Locate the cell with the specified text and output its [x, y] center coordinate. 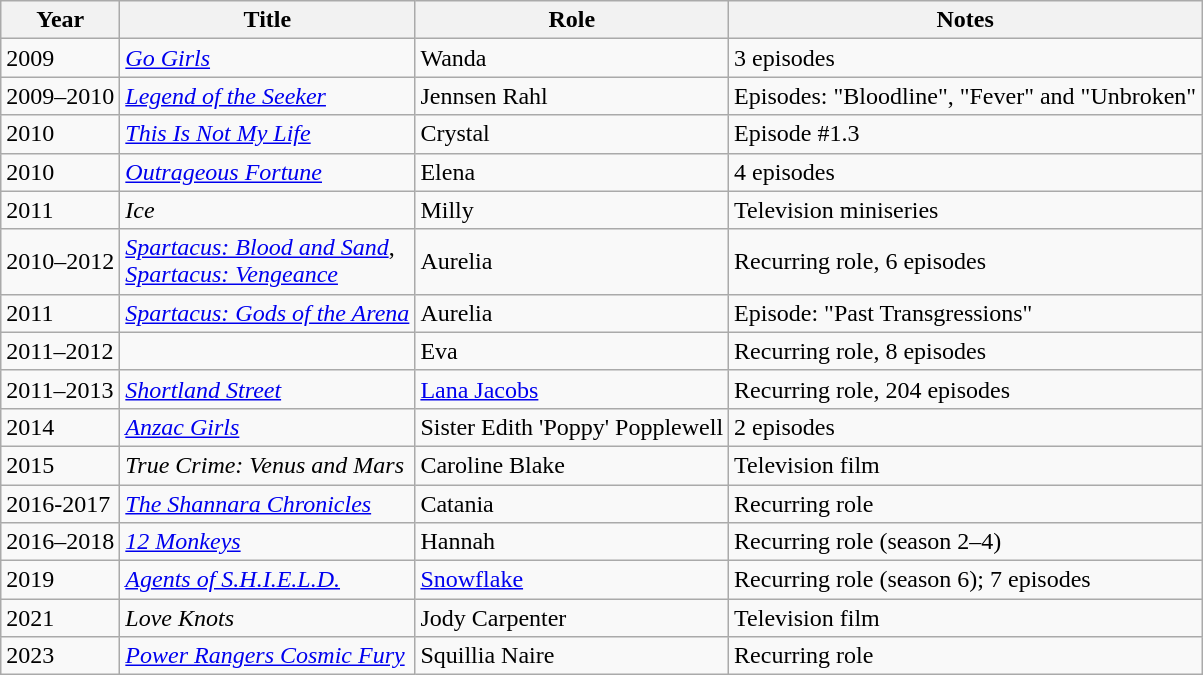
2009 [60, 58]
Recurring role, 204 episodes [966, 389]
Legend of the Seeker [268, 96]
Jennsen Rahl [572, 96]
Sister Edith 'Poppy' Popplewell [572, 427]
Anzac Girls [268, 427]
Year [60, 20]
Episodes: "Bloodline", "Fever" and "Unbroken" [966, 96]
Recurring role (season 6); 7 episodes [966, 580]
4 episodes [966, 172]
Title [268, 20]
Snowflake [572, 580]
2015 [60, 465]
Ice [268, 210]
Caroline Blake [572, 465]
This Is Not My Life [268, 134]
2019 [60, 580]
Episode: "Past Transgressions" [966, 313]
Power Rangers Cosmic Fury [268, 656]
Crystal [572, 134]
Recurring role, 8 episodes [966, 351]
Lana Jacobs [572, 389]
True Crime: Venus and Mars [268, 465]
Wanda [572, 58]
Milly [572, 210]
Jody Carpenter [572, 618]
12 Monkeys [268, 542]
Spartacus: Gods of the Arena [268, 313]
2023 [60, 656]
2016–2018 [60, 542]
2 episodes [966, 427]
2010–2012 [60, 262]
Notes [966, 20]
Hannah [572, 542]
Agents of S.H.I.E.L.D. [268, 580]
2011–2012 [60, 351]
Shortland Street [268, 389]
Go Girls [268, 58]
Outrageous Fortune [268, 172]
Eva [572, 351]
Elena [572, 172]
The Shannara Chronicles [268, 503]
Role [572, 20]
2009–2010 [60, 96]
Episode #1.3 [966, 134]
2014 [60, 427]
Squillia Naire [572, 656]
2021 [60, 618]
Recurring role, 6 episodes [966, 262]
Spartacus: Blood and Sand, Spartacus: Vengeance [268, 262]
Television miniseries [966, 210]
Recurring role (season 2–4) [966, 542]
2011–2013 [60, 389]
2016-2017 [60, 503]
Love Knots [268, 618]
3 episodes [966, 58]
Catania [572, 503]
